Find where the given text appears and provide that cell's center as [X, Y] coordinate. 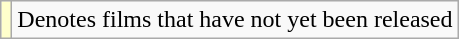
Denotes films that have not yet been released [235, 20]
